Search for the cell housing the specified text and yield its (X, Y) center coordinate. 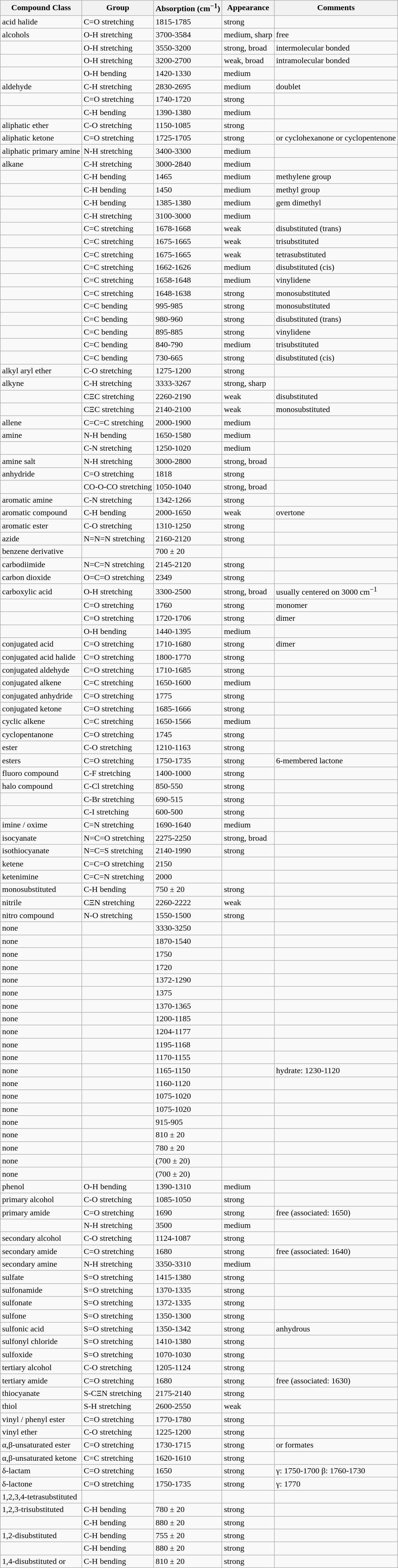
carbodiimide (41, 564)
conjugated acid (41, 644)
3700-3584 (188, 35)
3300-2500 (188, 591)
intermolecular bonded (336, 48)
ketenimine (41, 877)
or cyclohexanone or cyclopentenone (336, 138)
915-905 (188, 1122)
2830-2695 (188, 87)
1725-1705 (188, 138)
1165-1150 (188, 1070)
γ: 1750-1700 β: 1760-1730 (336, 1471)
methyl group (336, 190)
1390-1310 (188, 1187)
imine / oxime (41, 825)
995-985 (188, 306)
aldehyde (41, 87)
2175-2140 (188, 1393)
2160-2120 (188, 539)
overtone (336, 513)
1200-1185 (188, 1019)
C-I stretching (118, 812)
sulfonyl chloride (41, 1342)
2000-1650 (188, 513)
1085-1050 (188, 1199)
methylene group (336, 177)
secondary alcohol (41, 1238)
1415-1380 (188, 1277)
primary amide (41, 1213)
3500 (188, 1226)
1310-1250 (188, 526)
1350-1300 (188, 1316)
3200-2700 (188, 60)
1620-1610 (188, 1458)
2150 (188, 864)
1370-1335 (188, 1290)
1,2,3-trisubstituted (41, 1510)
2140-2100 (188, 409)
sulfonic acid (41, 1329)
alkyl aryl ether (41, 371)
1205-1124 (188, 1367)
N=C=N stretching (118, 564)
O=C=O stretching (118, 577)
Appearance (248, 8)
isocyanate (41, 838)
1170-1155 (188, 1058)
755 ± 20 (188, 1535)
ketene (41, 864)
conjugated alkene (41, 683)
1650-1566 (188, 722)
3550-3200 (188, 48)
1650-1580 (188, 435)
1,2,3,4-tetrasubstituted (41, 1497)
α,β-unsaturated ketone (41, 1458)
895-885 (188, 332)
980-960 (188, 319)
1385-1380 (188, 203)
disubstituted (336, 396)
1440-1395 (188, 631)
3350-3310 (188, 1264)
sulfate (41, 1277)
2275-2250 (188, 838)
2260-2222 (188, 902)
1160-1120 (188, 1083)
1,2-disubstituted (41, 1535)
1070-1030 (188, 1355)
3400-3300 (188, 151)
1,4-disubstituted or (41, 1561)
free (336, 35)
isothiocyanate (41, 851)
aromatic amine (41, 500)
750 ± 20 (188, 890)
2000 (188, 877)
alcohols (41, 35)
2260-2190 (188, 396)
CO-O-CO stretching (118, 487)
Compound Class (41, 8)
allene (41, 422)
2000-1900 (188, 422)
CΞN stretching (118, 902)
thiocyanate (41, 1393)
1690 (188, 1213)
1390-1380 (188, 112)
1195-1168 (188, 1045)
aromatic ester (41, 526)
strong, sharp (248, 384)
3330-3250 (188, 928)
doublet (336, 87)
1342-1266 (188, 500)
intramolecular bonded (336, 60)
C=C=N stretching (118, 877)
840-790 (188, 345)
C=C=O stretching (118, 864)
1775 (188, 696)
3000-2840 (188, 164)
free (associated: 1650) (336, 1213)
acid halide (41, 22)
1650 (188, 1471)
aliphatic ketone (41, 138)
azide (41, 539)
C-F stretching (118, 773)
S-CΞN stretching (118, 1393)
850-550 (188, 786)
Group (118, 8)
nitrile (41, 902)
1690-1640 (188, 825)
1550-1500 (188, 915)
1870-1540 (188, 941)
1050-1040 (188, 487)
1420-1330 (188, 74)
thiol (41, 1406)
carboxylic acid (41, 591)
C-Cl stretching (118, 786)
monomer (336, 605)
1745 (188, 734)
1760 (188, 605)
tertiary amide (41, 1380)
free (associated: 1640) (336, 1251)
1372-1335 (188, 1303)
benzene derivative (41, 552)
1658-1648 (188, 280)
1710-1680 (188, 644)
γ: 1770 (336, 1484)
ester (41, 747)
1750 (188, 954)
1710-1685 (188, 670)
secondary amine (41, 1264)
N-H bending (118, 435)
700 ± 20 (188, 552)
3100-3000 (188, 216)
1662-1626 (188, 267)
3333-3267 (188, 384)
primary alcohol (41, 1199)
sulfonate (41, 1303)
2600-2550 (188, 1406)
1150-1085 (188, 125)
1370-1365 (188, 1006)
carbon dioxide (41, 577)
1450 (188, 190)
alkane (41, 164)
C=N stretching (118, 825)
aliphatic ether (41, 125)
amine salt (41, 461)
medium, sharp (248, 35)
1210-1163 (188, 747)
or formates (336, 1445)
1372-1290 (188, 980)
N=C=S stretching (118, 851)
δ-lactam (41, 1471)
6-membered lactone (336, 760)
600-500 (188, 812)
Absorption (cm−1) (188, 8)
S-H stretching (118, 1406)
N=N=N stretching (118, 539)
1350-1342 (188, 1329)
1204-1177 (188, 1032)
vinyl / phenyl ester (41, 1419)
anhydride (41, 474)
anhydrous (336, 1329)
conjugated ketone (41, 709)
1770-1780 (188, 1419)
sulfoxide (41, 1355)
1740-1720 (188, 99)
nitro compound (41, 915)
phenol (41, 1187)
3000-2800 (188, 461)
δ-lactone (41, 1484)
1275-1200 (188, 371)
1648-1638 (188, 293)
weak, broad (248, 60)
1730-1715 (188, 1445)
1800-1770 (188, 657)
C=C=C stretching (118, 422)
alkyne (41, 384)
N=C=O stretching (118, 838)
tertiary alcohol (41, 1367)
1225-1200 (188, 1432)
C-Br stretching (118, 799)
1818 (188, 474)
vinyl ether (41, 1432)
1375 (188, 993)
2145-2120 (188, 564)
1400-1000 (188, 773)
secondary amide (41, 1251)
halo compound (41, 786)
aliphatic primary amine (41, 151)
hydrate: 1230-1120 (336, 1070)
esters (41, 760)
fluoro compound (41, 773)
sulfonamide (41, 1290)
730-665 (188, 358)
cyclic alkene (41, 722)
free (associated: 1630) (336, 1380)
1465 (188, 177)
1250-1020 (188, 448)
conjugated anhydride (41, 696)
1650-1600 (188, 683)
1678-1668 (188, 228)
usually centered on 3000 cm−1 (336, 591)
1720-1706 (188, 618)
α,β-unsaturated ester (41, 1445)
N-O stretching (118, 915)
amine (41, 435)
conjugated aldehyde (41, 670)
2349 (188, 577)
1720 (188, 967)
1410-1380 (188, 1342)
gem dimethyl (336, 203)
cyclopentanone (41, 734)
tetrasubstituted (336, 254)
Comments (336, 8)
1685-1666 (188, 709)
690-515 (188, 799)
sulfone (41, 1316)
aromatic compound (41, 513)
2140-1990 (188, 851)
1815-1785 (188, 22)
conjugated acid halide (41, 657)
1124-1087 (188, 1238)
